From the cell containing the given text, extract its center point as (X, Y) coordinate. 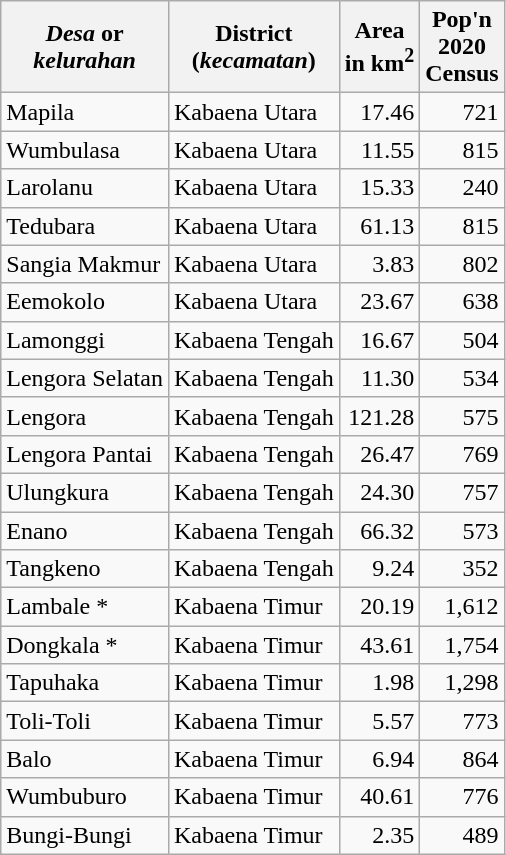
16.67 (379, 340)
769 (462, 454)
Ulungkura (85, 492)
Tapuhaka (85, 683)
776 (462, 797)
Pop'n 2020Census (462, 47)
773 (462, 721)
1,754 (462, 645)
504 (462, 340)
26.47 (379, 454)
Bungi-Bungi (85, 835)
721 (462, 112)
802 (462, 264)
Desa or kelurahan (85, 47)
66.32 (379, 531)
Larolanu (85, 188)
Wumbuburo (85, 797)
43.61 (379, 645)
2.35 (379, 835)
23.67 (379, 302)
6.94 (379, 759)
17.46 (379, 112)
575 (462, 416)
Area in km2 (379, 47)
5.57 (379, 721)
638 (462, 302)
Sangia Makmur (85, 264)
61.13 (379, 226)
Mapila (85, 112)
757 (462, 492)
Tangkeno (85, 569)
Lengora Selatan (85, 378)
11.55 (379, 150)
Toli-Toli (85, 721)
20.19 (379, 607)
Dongkala * (85, 645)
1.98 (379, 683)
864 (462, 759)
1,612 (462, 607)
121.28 (379, 416)
Balo (85, 759)
24.30 (379, 492)
40.61 (379, 797)
11.30 (379, 378)
489 (462, 835)
352 (462, 569)
240 (462, 188)
Eemokolo (85, 302)
534 (462, 378)
Enano (85, 531)
15.33 (379, 188)
Wumbulasa (85, 150)
Lengora (85, 416)
Lengora Pantai (85, 454)
Lamonggi (85, 340)
Lambale * (85, 607)
9.24 (379, 569)
573 (462, 531)
Tedubara (85, 226)
District (kecamatan) (254, 47)
3.83 (379, 264)
1,298 (462, 683)
